Pinpoint the cell where the given text exists, returning its [x, y] midpoint coordinate. 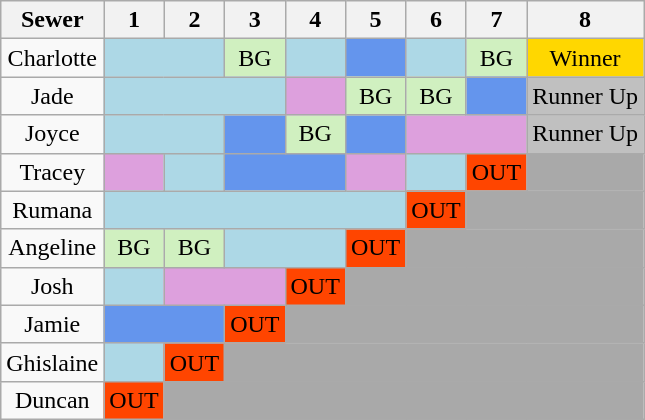
5 [375, 20]
8 [586, 20]
2 [194, 20]
Duncan [52, 400]
6 [436, 20]
Joyce [52, 134]
Sewer [52, 20]
1 [134, 20]
Tracey [52, 172]
7 [496, 20]
Ghislaine [52, 362]
Rumana [52, 210]
Charlotte [52, 58]
3 [255, 20]
Jamie [52, 324]
Jade [52, 96]
Angeline [52, 248]
Winner [586, 58]
4 [315, 20]
Josh [52, 286]
